Find where the given text appears and provide that cell's center as (x, y) coordinate. 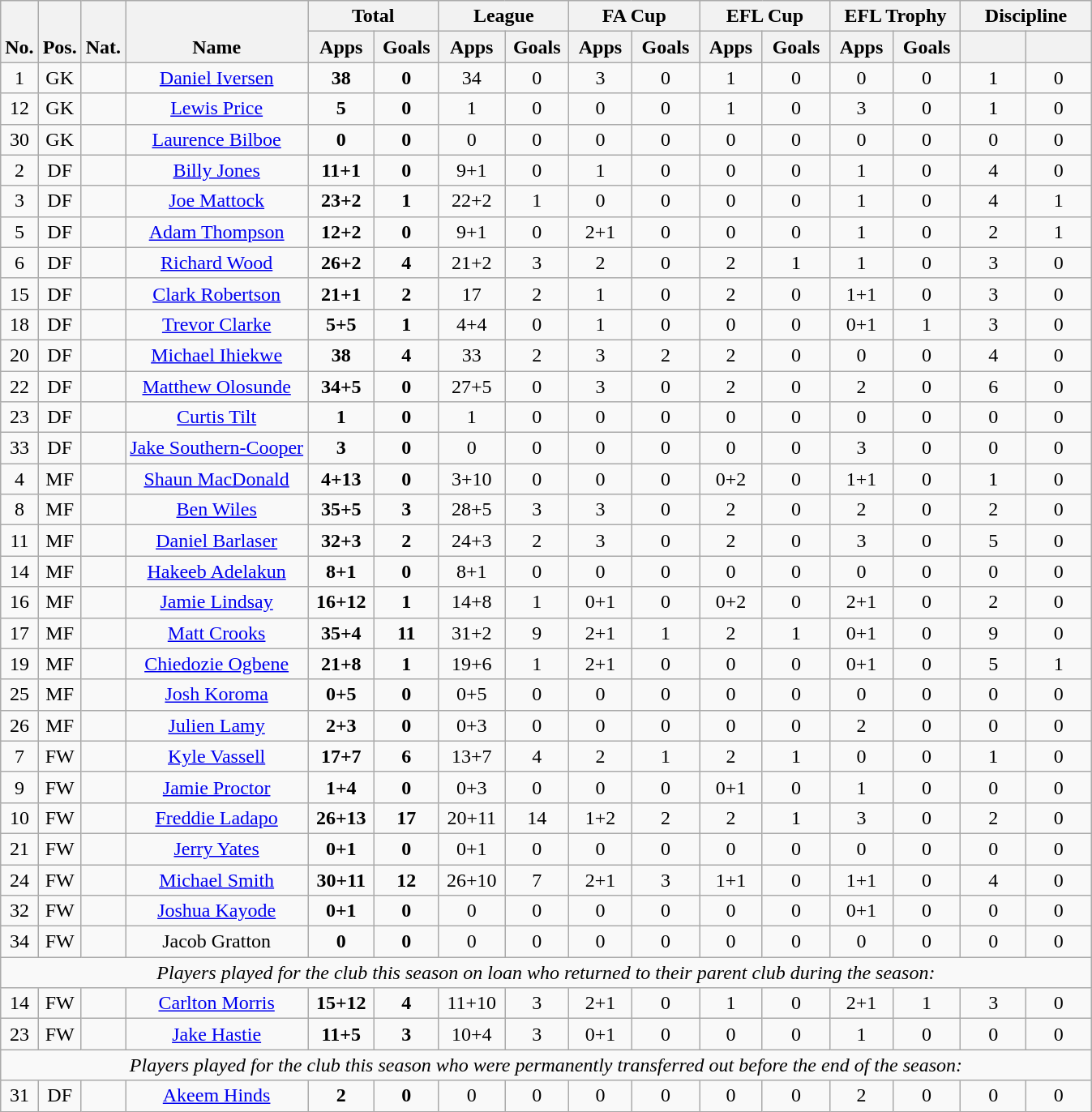
Ben Wiles (217, 510)
32 (19, 911)
22+2 (472, 201)
Curtis Tilt (217, 417)
Jake Hastie (217, 1034)
Matt Crooks (217, 633)
Nat. (103, 32)
FA Cup (634, 16)
26 (19, 725)
Laurence Bilboe (217, 139)
EFL Trophy (895, 16)
11+10 (472, 1003)
1+4 (341, 787)
34+5 (341, 387)
10 (19, 818)
21+1 (341, 293)
Carlton Morris (217, 1003)
23+2 (341, 201)
3+10 (472, 479)
EFL Cup (765, 16)
20+11 (472, 818)
Matthew Olosunde (217, 387)
26+2 (341, 263)
Pos. (60, 32)
26+13 (341, 818)
24 (19, 879)
17+7 (341, 756)
10+4 (472, 1034)
Lewis Price (217, 109)
Julien Lamy (217, 725)
Adam Thompson (217, 232)
Jake Southern-Cooper (217, 448)
8 (19, 510)
19 (19, 664)
16 (19, 602)
Michael Smith (217, 879)
Trevor Clarke (217, 324)
24+3 (472, 541)
Shaun MacDonald (217, 479)
16+12 (341, 602)
Players played for the club this season who were permanently transferred out before the end of the season: (546, 1065)
30 (19, 139)
21 (19, 849)
20 (19, 355)
Freddie Ladapo (217, 818)
Clark Robertson (217, 293)
Jerry Yates (217, 849)
Michael Ihiekwe (217, 355)
Joshua Kayode (217, 911)
Daniel Barlaser (217, 541)
2+3 (341, 725)
Hakeeb Adelakun (217, 571)
21+8 (341, 664)
31+2 (472, 633)
Akeem Hinds (217, 1096)
5+5 (341, 324)
No. (19, 32)
28+5 (472, 510)
11+5 (341, 1034)
18 (19, 324)
27+5 (472, 387)
Jamie Proctor (217, 787)
22 (19, 387)
35+5 (341, 510)
13+7 (472, 756)
Jacob Gratton (217, 942)
32+3 (341, 541)
21+2 (472, 263)
4+4 (472, 324)
League (504, 16)
Jamie Lindsay (217, 602)
Joe Mattock (217, 201)
Chiedozie Ogbene (217, 664)
14+8 (472, 602)
12+2 (341, 232)
35+4 (341, 633)
Richard Wood (217, 263)
Daniel Iversen (217, 78)
Billy Jones (217, 170)
30+11 (341, 879)
Discipline (1026, 16)
Total (373, 16)
Kyle Vassell (217, 756)
15 (19, 293)
1+2 (600, 818)
25 (19, 695)
26+10 (472, 879)
11+1 (341, 170)
15+12 (341, 1003)
4+13 (341, 479)
Josh Koroma (217, 695)
19+6 (472, 664)
Players played for the club this season on loan who returned to their parent club during the season: (546, 973)
31 (19, 1096)
Name (217, 32)
